Locate the cell with the specified text and output its [X, Y] center coordinate. 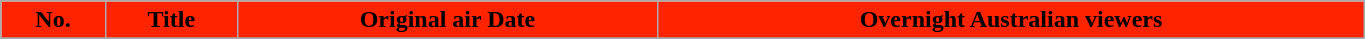
No. [54, 20]
Overnight Australian viewers [1012, 20]
Original air Date [447, 20]
Title [171, 20]
